Locate the cell with the specified text and output its (x, y) center coordinate. 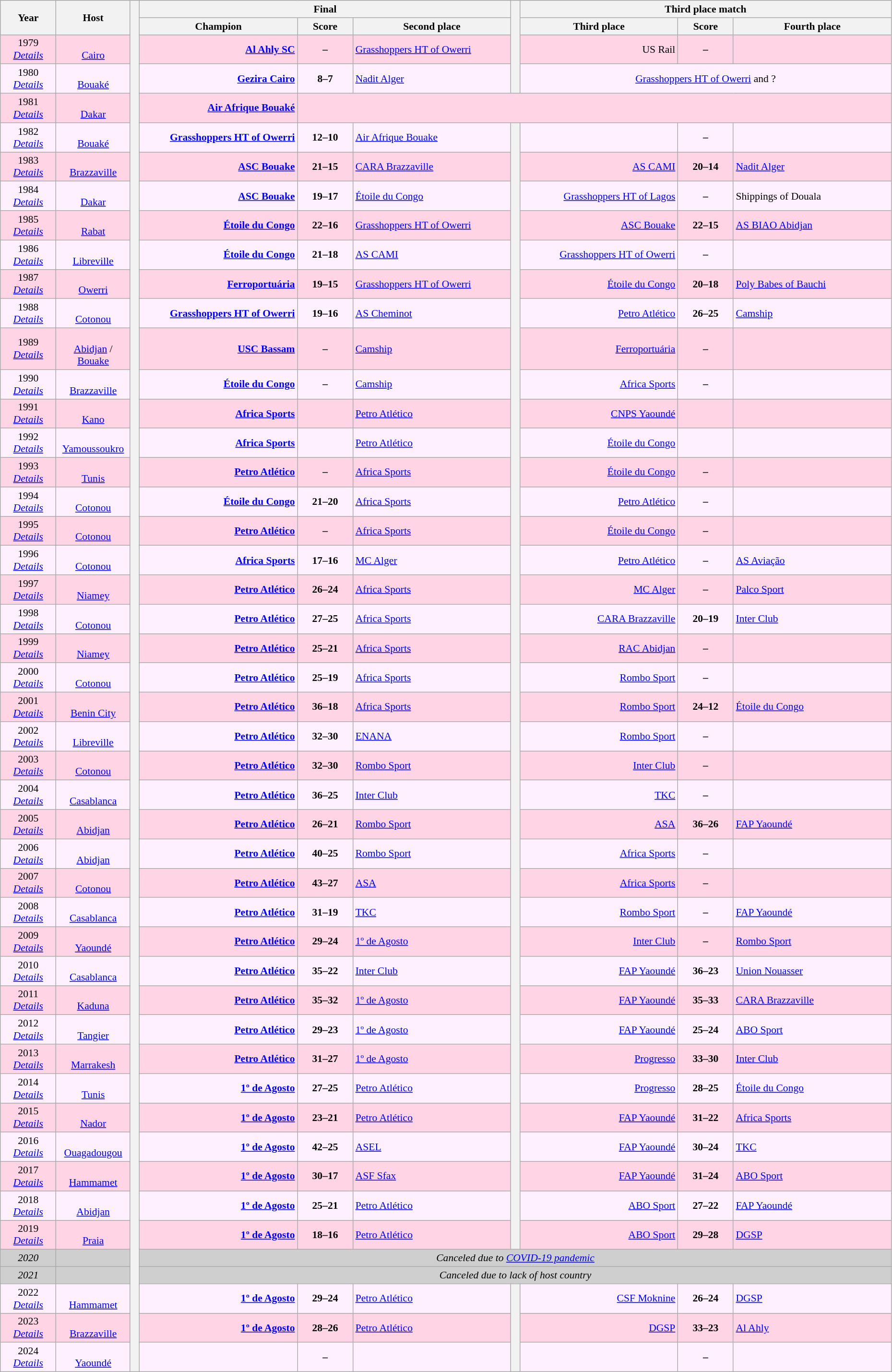
Year (28, 17)
2000Details (28, 678)
2017Details (28, 1177)
Second place (432, 26)
Third place match (706, 9)
Air Afrique Bouaké (219, 108)
26–25 (705, 314)
1980Details (28, 79)
20–19 (705, 619)
Cairo (93, 49)
Ouagadougou (93, 1147)
1987Details (28, 284)
Marrakesh (93, 1059)
2010Details (28, 971)
31–27 (325, 1059)
US Rail (599, 49)
2013Details (28, 1059)
21–20 (325, 502)
2012Details (28, 1030)
2008Details (28, 913)
1991Details (28, 414)
23–21 (325, 1117)
28–25 (705, 1088)
1985Details (28, 226)
2024Details (28, 1357)
2016Details (28, 1147)
1984Details (28, 196)
42–25 (325, 1147)
36–23 (705, 971)
1996Details (28, 561)
2006Details (28, 853)
Third place (599, 26)
25–19 (325, 678)
1998Details (28, 619)
1983Details (28, 167)
AS Aviação (812, 561)
21–15 (325, 167)
29–28 (705, 1235)
Abidjan / Bouake (93, 349)
Rabat (93, 226)
1997Details (28, 589)
25–24 (705, 1030)
20–14 (705, 167)
40–25 (325, 853)
Host (93, 17)
31–19 (325, 913)
Yamoussoukro (93, 443)
2001Details (28, 707)
1995Details (28, 531)
35–33 (705, 1000)
Tangier (93, 1030)
30–17 (325, 1177)
33–23 (705, 1327)
19–15 (325, 284)
2003Details (28, 766)
21–18 (325, 254)
Canceled due to COVID-19 pandemic (515, 1258)
Al Ahly SC (219, 49)
AS BIAO Abidjan (812, 226)
1982Details (28, 137)
Nador (93, 1117)
30–24 (705, 1147)
Kaduna (93, 1000)
2009Details (28, 942)
ASEL (432, 1147)
2014Details (28, 1088)
Grasshoppers HT of Lagos (599, 196)
1986Details (28, 254)
2011Details (28, 1000)
27–22 (705, 1205)
Grasshoppers HT of Owerri and ? (706, 79)
ASF Sfax (432, 1177)
2022Details (28, 1299)
31–24 (705, 1177)
Final (325, 9)
2007Details (28, 883)
Shippings of Douala (812, 196)
1989Details (28, 349)
29–23 (325, 1030)
31–22 (705, 1117)
2005Details (28, 824)
RAC Abidjan (599, 648)
CNPS Yaoundé (599, 414)
Benin City (93, 707)
2015Details (28, 1117)
1993Details (28, 472)
2002Details (28, 736)
35–22 (325, 971)
ENANA (432, 736)
36–26 (705, 824)
35–32 (325, 1000)
Owerri (93, 284)
19–16 (325, 314)
2018Details (28, 1205)
Al Ahly (812, 1327)
20–18 (705, 284)
Air Afrique Bouake (432, 137)
2004Details (28, 795)
18–16 (325, 1235)
12–10 (325, 137)
Gezira Cairo (219, 79)
36–25 (325, 795)
Union Nouasser (812, 971)
43–27 (325, 883)
33–30 (705, 1059)
2023Details (28, 1327)
22–16 (325, 226)
Kano (93, 414)
2019Details (28, 1235)
36–18 (325, 707)
24–12 (705, 707)
2020 (28, 1258)
Canceled due to lack of host country (515, 1276)
AS Cheminot (432, 314)
1990Details (28, 384)
1981Details (28, 108)
CSF Moknine (599, 1299)
1994Details (28, 502)
1999Details (28, 648)
2021 (28, 1276)
8–7 (325, 79)
Poly Babes of Bauchi (812, 284)
1979Details (28, 49)
19–17 (325, 196)
Champion (219, 26)
Palco Sport (812, 589)
22–15 (705, 226)
1992Details (28, 443)
1988Details (28, 314)
Praia (93, 1235)
26–21 (325, 824)
28–26 (325, 1327)
USC Bassam (219, 349)
Fourth place (812, 26)
17–16 (325, 561)
